Extract the (X, Y) coordinate from the center of the cell holding the provided text.  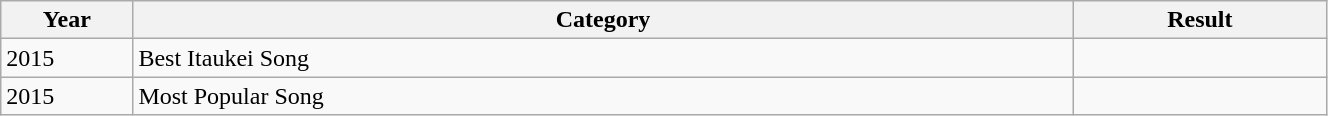
Year (67, 20)
Category (603, 20)
Most Popular Song (603, 96)
Result (1200, 20)
Best Itaukei Song (603, 58)
